Locate the cell with the specified text and output its [x, y] center coordinate. 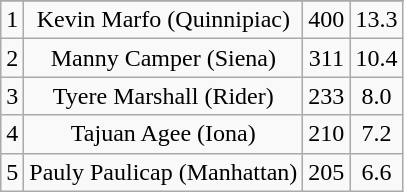
3 [12, 96]
2 [12, 58]
1 [12, 20]
10.4 [376, 58]
311 [326, 58]
400 [326, 20]
Tajuan Agee (Iona) [164, 134]
Manny Camper (Siena) [164, 58]
205 [326, 172]
6.6 [376, 172]
13.3 [376, 20]
Kevin Marfo (Quinnipiac) [164, 20]
5 [12, 172]
210 [326, 134]
4 [12, 134]
7.2 [376, 134]
8.0 [376, 96]
Pauly Paulicap (Manhattan) [164, 172]
Tyere Marshall (Rider) [164, 96]
233 [326, 96]
